Locate the cell with the specified text and output its [X, Y] center coordinate. 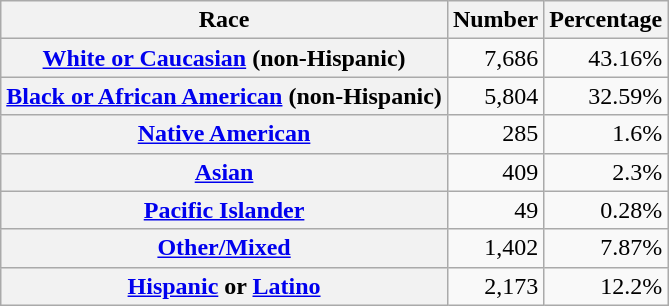
32.59% [606, 96]
7.87% [606, 248]
409 [495, 172]
12.2% [606, 286]
Hispanic or Latino [224, 286]
Native American [224, 134]
0.28% [606, 210]
Race [224, 20]
Other/Mixed [224, 248]
2,173 [495, 286]
2.3% [606, 172]
Asian [224, 172]
285 [495, 134]
1.6% [606, 134]
7,686 [495, 58]
5,804 [495, 96]
Black or African American (non-Hispanic) [224, 96]
1,402 [495, 248]
49 [495, 210]
43.16% [606, 58]
Number [495, 20]
Pacific Islander [224, 210]
White or Caucasian (non-Hispanic) [224, 58]
Percentage [606, 20]
